Output the [x, y] coordinate of the center of the cell containing the given text.  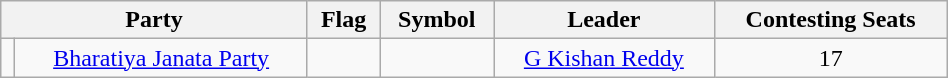
17 [830, 58]
Symbol [437, 20]
Flag [344, 20]
Party [154, 20]
Bharatiya Janata Party [161, 58]
G Kishan Reddy [604, 58]
Contesting Seats [830, 20]
Leader [604, 20]
